Pinpoint the cell where the given text exists, returning its [x, y] midpoint coordinate. 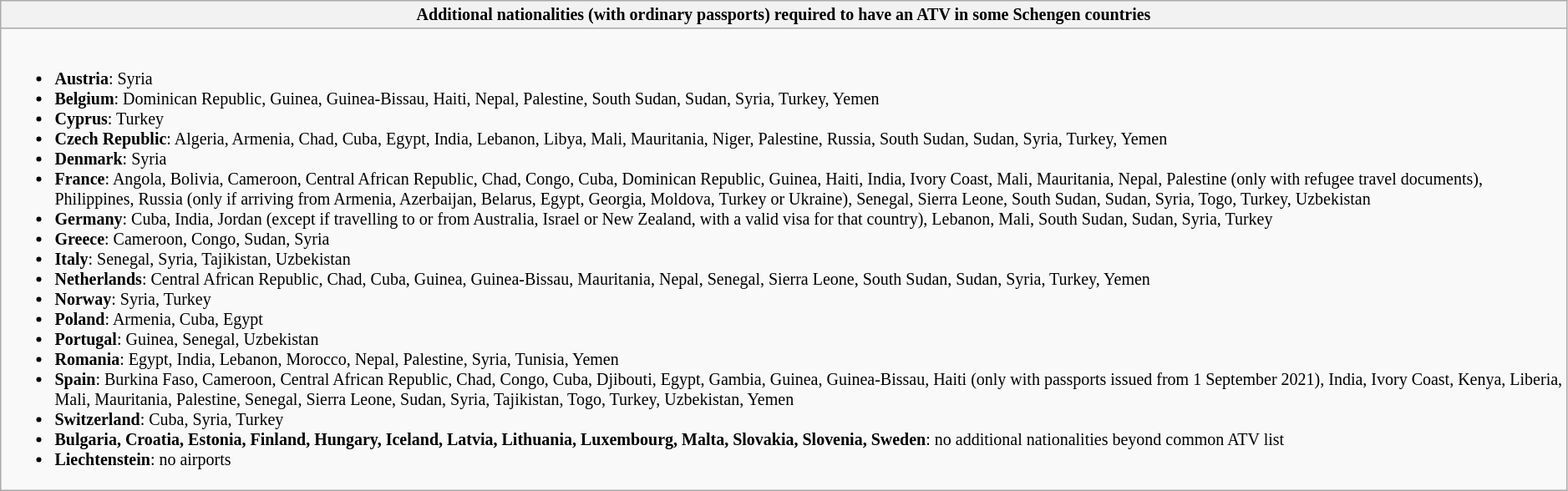
Additional nationalities (with ordinary passports) required to have an ATV in some Schengen countries [784, 15]
